From the cell containing the given text, extract its center point as (x, y) coordinate. 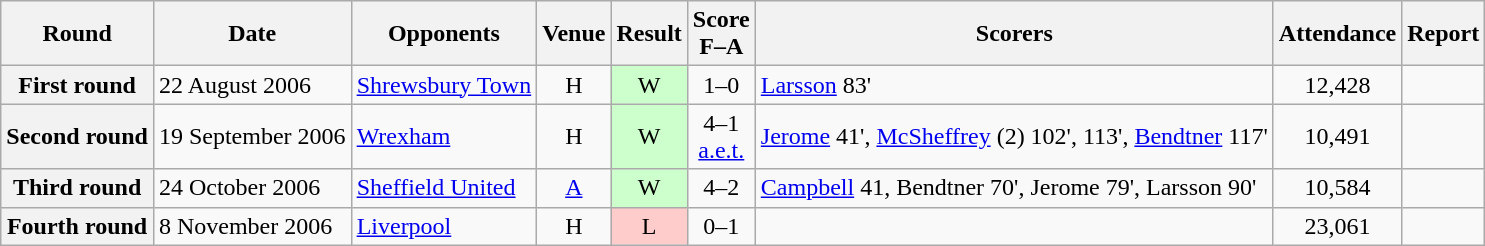
10,584 (1337, 188)
Fourth round (78, 226)
Date (252, 34)
Liverpool (444, 226)
24 October 2006 (252, 188)
Second round (78, 136)
Result (649, 34)
Opponents (444, 34)
Round (78, 34)
4–1a.e.t. (721, 136)
First round (78, 85)
Wrexham (444, 136)
22 August 2006 (252, 85)
23,061 (1337, 226)
Attendance (1337, 34)
Jerome 41', McSheffrey (2) 102', 113', Bendtner 117' (1014, 136)
1–0 (721, 85)
8 November 2006 (252, 226)
4–2 (721, 188)
Shrewsbury Town (444, 85)
Sheffield United (444, 188)
Report (1444, 34)
12,428 (1337, 85)
ScoreF–A (721, 34)
Larsson 83' (1014, 85)
L (649, 226)
Venue (574, 34)
0–1 (721, 226)
Third round (78, 188)
Scorers (1014, 34)
A (574, 188)
Campbell 41, Bendtner 70', Jerome 79', Larsson 90' (1014, 188)
19 September 2006 (252, 136)
10,491 (1337, 136)
